From the cell containing the given text, extract its center point as (x, y) coordinate. 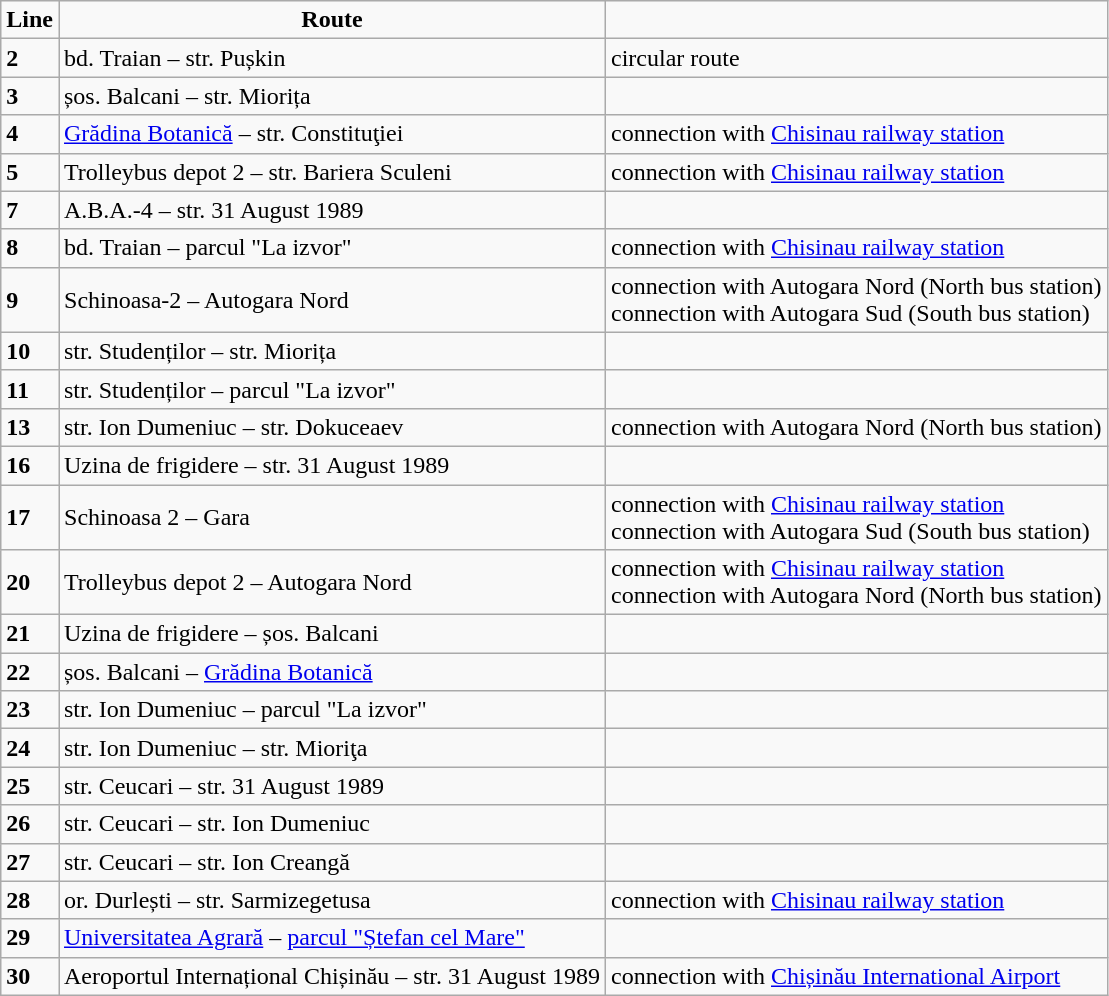
22 (30, 672)
9 (30, 300)
circular route (857, 58)
connection with Autogara Nord (North bus station) connection with Autogara Sud (South bus station) (857, 300)
23 (30, 710)
Line (30, 20)
bd. Traian – parcul "La izvor" (332, 248)
str. Ion Dumeniuc – str. Mioriţa (332, 748)
str. Ion Dumeniuc – str. Dokuceaev (332, 427)
2 (30, 58)
Route (332, 20)
Schinoasa 2 – Gara (332, 516)
Trolleybus depot 2 – str. Bariera Sculeni (332, 172)
Aeroportul Internațional Chișinău – str. 31 August 1989 (332, 976)
A.B.A.-4 – str. 31 August 1989 (332, 210)
16 (30, 465)
connection with Chisinau railway station connection with Autogara Nord (North bus station) (857, 582)
3 (30, 96)
str. Studenților – str. Miorița (332, 351)
4 (30, 134)
Uzina de frigidere – șos. Balcani (332, 634)
11 (30, 389)
20 (30, 582)
str. Studenților – parcul "La izvor" (332, 389)
Trolleybus depot 2 – Autogara Nord (332, 582)
șos. Balcani – str. Miorița (332, 96)
30 (30, 976)
10 (30, 351)
24 (30, 748)
13 (30, 427)
connection with Chișinău International Airport (857, 976)
27 (30, 862)
șos. Balcani – Grădina Botanică (332, 672)
17 (30, 516)
26 (30, 824)
Universitatea Agrară – parcul "Ștefan cel Mare" (332, 938)
Uzina de frigidere – str. 31 August 1989 (332, 465)
str. Ion Dumeniuc – parcul "La izvor" (332, 710)
bd. Traian – str. Pușkin (332, 58)
connection with Autogara Nord (North bus station) (857, 427)
29 (30, 938)
str. Ceucari – str. Ion Creangă (332, 862)
str. Ceucari – str. Ion Dumeniuc (332, 824)
Grădina Botanică – str. Constituţiei (332, 134)
Schinoasa-2 – Autogara Nord (332, 300)
21 (30, 634)
connection with Chisinau railway station connection with Autogara Sud (South bus station) (857, 516)
7 (30, 210)
25 (30, 786)
or. Durlești – str. Sarmizegetusa (332, 900)
28 (30, 900)
str. Ceucari – str. 31 August 1989 (332, 786)
8 (30, 248)
5 (30, 172)
